Capture the cell that displays the provided text and extract its [x, y] central coordinate. 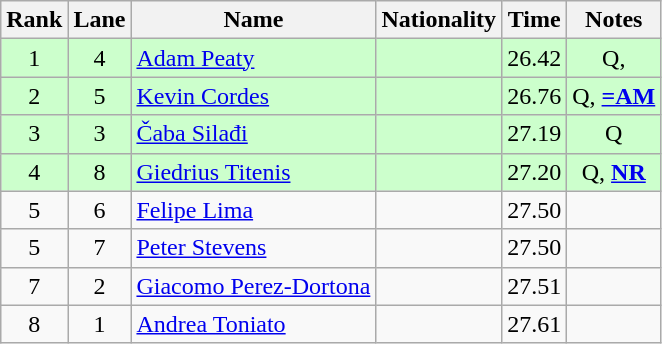
26.76 [534, 96]
27.20 [534, 172]
26.42 [534, 58]
Q, NR [614, 172]
Q, [614, 58]
Name [254, 20]
Giacomo Perez-Dortona [254, 286]
Lane [100, 20]
27.61 [534, 324]
27.51 [534, 286]
27.19 [534, 134]
Nationality [439, 20]
6 [100, 210]
Čaba Silađi [254, 134]
Felipe Lima [254, 210]
Giedrius Titenis [254, 172]
Kevin Cordes [254, 96]
Andrea Toniato [254, 324]
Peter Stevens [254, 248]
Q [614, 134]
Notes [614, 20]
Rank [34, 20]
Adam Peaty [254, 58]
Q, =AM [614, 96]
Time [534, 20]
